Extract the (x, y) coordinate from the center of the cell holding the provided text.  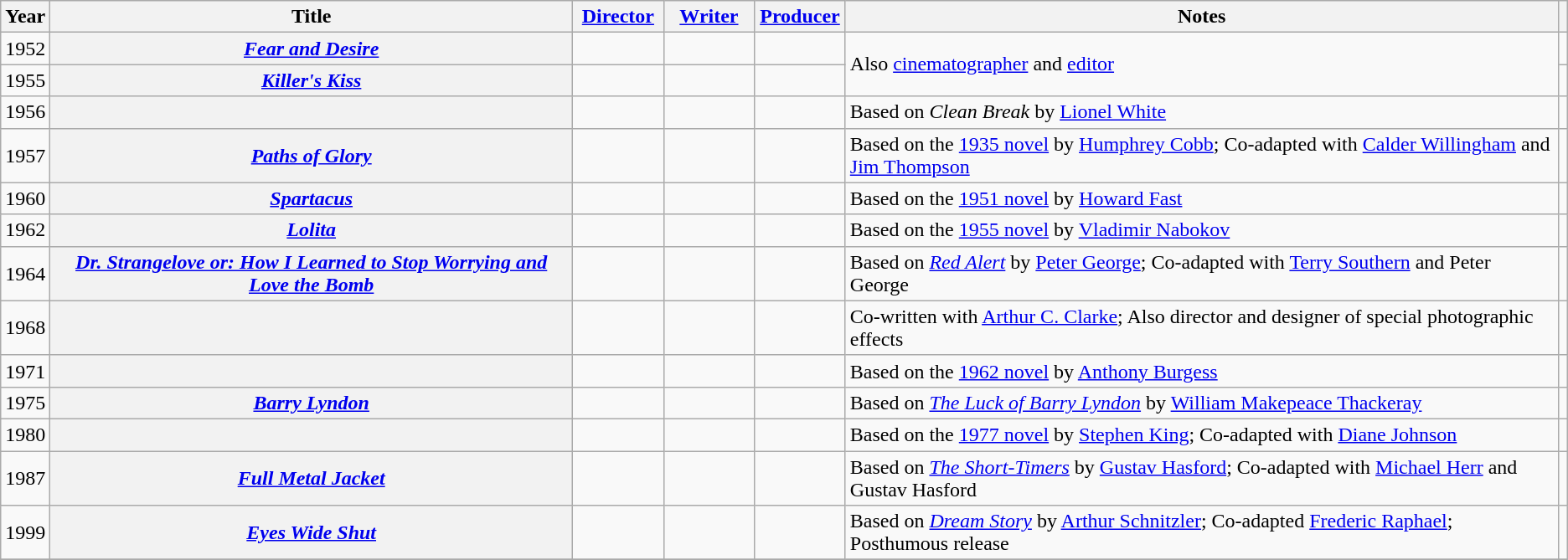
Barry Lyndon (312, 403)
Fear and Desire (312, 49)
Based on the 1962 novel by Anthony Burgess (1201, 371)
1971 (25, 371)
1999 (25, 532)
Co-written with Arthur C. Clarke; Also director and designer of special photographic effects (1201, 328)
Based on Dream Story by Arthur Schnitzler; Co-adapted Frederic Raphael; Posthumous release (1201, 532)
1956 (25, 112)
Dr. Strangelove or: How I Learned to Stop Worrying and Love the Bomb (312, 273)
Producer (801, 17)
Year (25, 17)
Writer (709, 17)
Eyes Wide Shut (312, 532)
Based on the 1951 novel by Howard Fast (1201, 198)
Title (312, 17)
1964 (25, 273)
Based on the 1955 novel by Vladimir Nabokov (1201, 230)
1975 (25, 403)
1960 (25, 198)
1955 (25, 80)
Killer's Kiss (312, 80)
1987 (25, 477)
Based on The Luck of Barry Lyndon by William Makepeace Thackeray (1201, 403)
Full Metal Jacket (312, 477)
1980 (25, 434)
1962 (25, 230)
Based on Red Alert by Peter George; Co-adapted with Terry Southern and Peter George (1201, 273)
Based on the 1977 novel by Stephen King; Co-adapted with Diane Johnson (1201, 434)
1957 (25, 156)
Notes (1201, 17)
Based on The Short-Timers by Gustav Hasford; Co-adapted with Michael Herr and Gustav Hasford (1201, 477)
Also cinematographer and editor (1201, 64)
1952 (25, 49)
Lolita (312, 230)
Based on the 1935 novel by Humphrey Cobb; Co-adapted with Calder Willingham and Jim Thompson (1201, 156)
Spartacus (312, 198)
1968 (25, 328)
Paths of Glory (312, 156)
Director (618, 17)
Based on Clean Break by Lionel White (1201, 112)
